Output the [X, Y] coordinate of the center of the cell containing the given text.  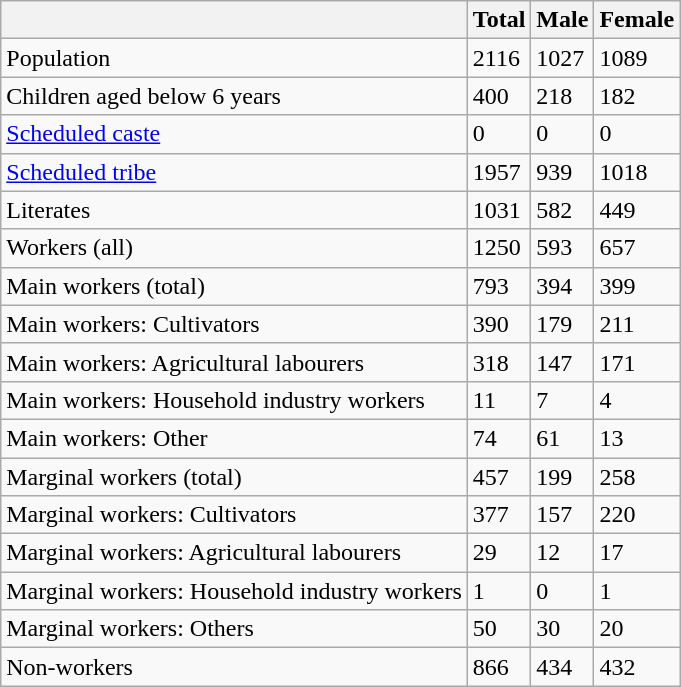
1018 [637, 172]
400 [499, 96]
20 [637, 629]
157 [562, 515]
12 [562, 553]
866 [499, 667]
1250 [499, 248]
199 [562, 477]
50 [499, 629]
258 [637, 477]
11 [499, 400]
Main workers: Agricultural labourers [234, 362]
74 [499, 438]
657 [637, 248]
Marginal workers: Agricultural labourers [234, 553]
Total [499, 20]
Marginal workers: Household industry workers [234, 591]
147 [562, 362]
399 [637, 286]
17 [637, 553]
434 [562, 667]
179 [562, 324]
Main workers (total) [234, 286]
Male [562, 20]
Marginal workers (total) [234, 477]
390 [499, 324]
394 [562, 286]
Main workers: Cultivators [234, 324]
Main workers: Household industry workers [234, 400]
7 [562, 400]
182 [637, 96]
457 [499, 477]
582 [562, 210]
Scheduled tribe [234, 172]
Children aged below 6 years [234, 96]
1031 [499, 210]
61 [562, 438]
449 [637, 210]
939 [562, 172]
593 [562, 248]
Scheduled caste [234, 134]
Literates [234, 210]
1089 [637, 58]
Marginal workers: Others [234, 629]
Population [234, 58]
171 [637, 362]
211 [637, 324]
2116 [499, 58]
432 [637, 667]
1027 [562, 58]
4 [637, 400]
1957 [499, 172]
Non-workers [234, 667]
793 [499, 286]
29 [499, 553]
Workers (all) [234, 248]
Female [637, 20]
13 [637, 438]
377 [499, 515]
218 [562, 96]
Main workers: Other [234, 438]
30 [562, 629]
220 [637, 515]
Marginal workers: Cultivators [234, 515]
318 [499, 362]
